Scan for the cell matching the given text and deliver its (X, Y) coordinate at center. 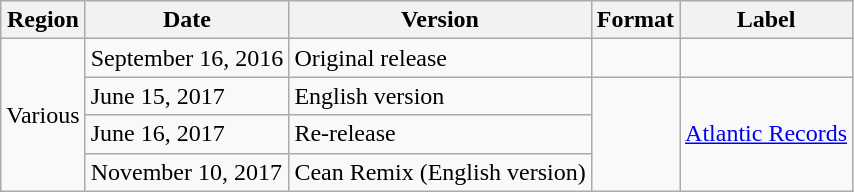
Re-release (440, 134)
Cean Remix (English version) (440, 172)
September 16, 2016 (187, 58)
June 16, 2017 (187, 134)
November 10, 2017 (187, 172)
Version (440, 20)
Region (43, 20)
June 15, 2017 (187, 96)
Various (43, 115)
Original release (440, 58)
Format (635, 20)
Atlantic Records (766, 134)
Label (766, 20)
English version (440, 96)
Date (187, 20)
